Return the [x, y] coordinate for the center point of the cell that contains the specified text.  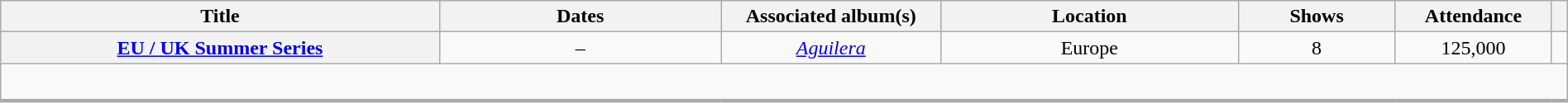
125,000 [1474, 48]
8 [1317, 48]
EU / UK Summer Series [220, 48]
Aguilera [830, 48]
Location [1089, 16]
Shows [1317, 16]
Dates [581, 16]
Title [220, 16]
Associated album(s) [830, 16]
– [581, 48]
Europe [1089, 48]
Attendance [1474, 16]
